Detect which cell encompasses the target text, then output its [X, Y] center coordinate. 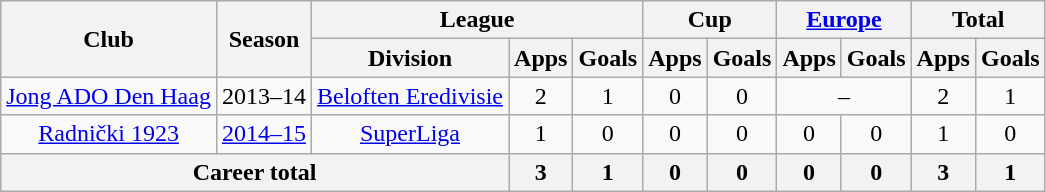
Jong ADO Den Haag [109, 96]
Beloften Eredivisie [410, 96]
Division [410, 58]
Career total [255, 172]
– [844, 96]
Cup [710, 20]
Total [978, 20]
2014–15 [264, 134]
Club [109, 39]
Season [264, 39]
Radnički 1923 [109, 134]
2013–14 [264, 96]
Europe [844, 20]
League [478, 20]
SuperLiga [410, 134]
